Scan for the cell matching the given text and deliver its (X, Y) coordinate at center. 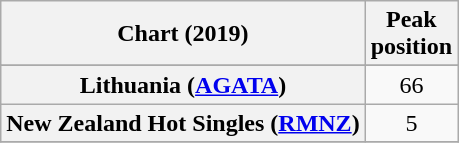
Chart (2019) (183, 34)
Peakposition (411, 34)
Lithuania (AGATA) (183, 85)
New Zealand Hot Singles (RMNZ) (183, 123)
5 (411, 123)
66 (411, 85)
